For the text-containing cell, return its midpoint in (x, y) coordinate format. 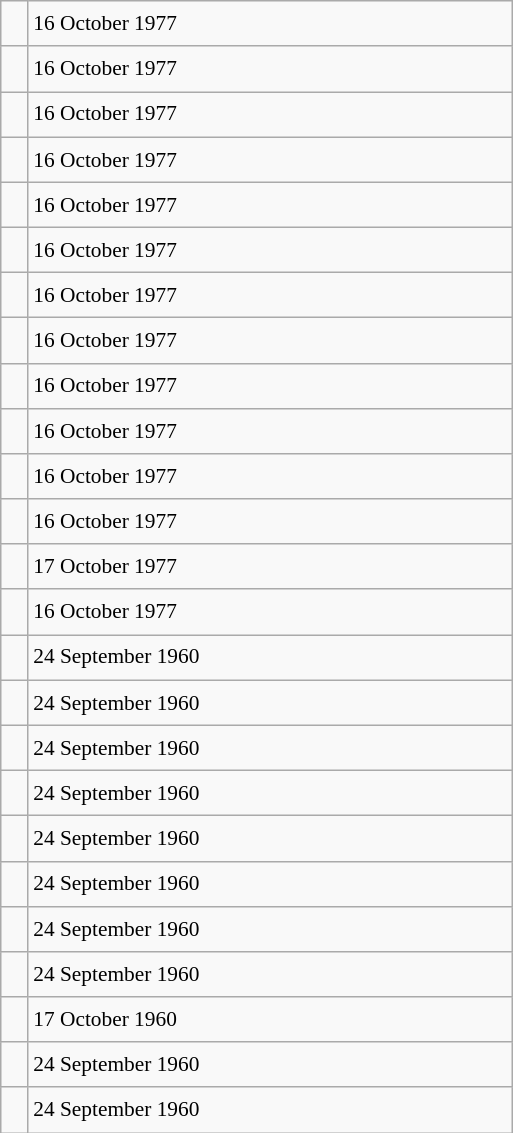
17 October 1977 (270, 566)
17 October 1960 (270, 1020)
